Search for the cell housing the specified text and yield its (x, y) center coordinate. 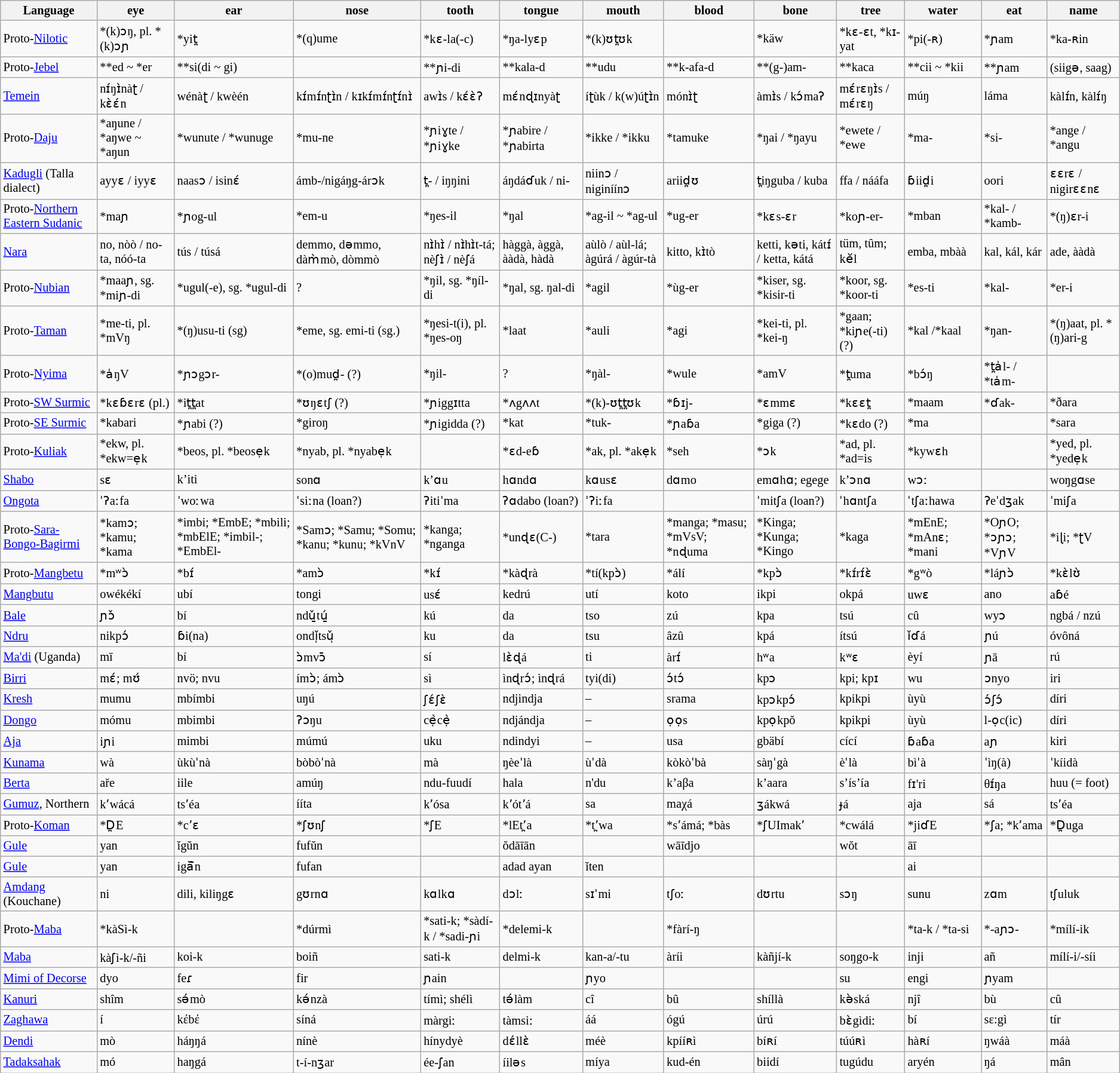
*it̪t̪at (234, 403)
iɲi (135, 741)
ffa / nááfa (871, 180)
shîm (135, 999)
míya (623, 1062)
bû (708, 999)
*sʼámá; *bàs (708, 824)
*(q)ume (357, 38)
*nyab, pl. *nyabẹk (357, 452)
kə̀ská (871, 999)
*ka-ʀin (1084, 38)
kòkòˈbà (708, 762)
*imbi; *EmbE; *mbili; *mbElE; *imbil-; *EmbEl- (234, 536)
wà (135, 762)
sàŋˈgà (795, 762)
haŋgá (234, 1062)
àríi (708, 957)
biidí (795, 1062)
*ʃE (460, 824)
*kamɔ; *kamu; *kama (135, 536)
ade, ààdà (1084, 251)
*ŋesi-t(i), pl. *ŋes-oŋ (460, 331)
*kɛ̀lʊ̀ (1084, 574)
*ta-k / *ta-si (943, 928)
*kei-ti, pl. *kei-ŋ (795, 331)
dɔlː (541, 894)
*ŋes-il (460, 216)
*ɲog-ul (234, 216)
múŋ (943, 96)
ŋwáà (1014, 1041)
ndjándja (541, 721)
*ma (943, 423)
naasɔ / isinɛ́ (234, 180)
*ʃa; *kʼama (1014, 824)
sɔŋ (871, 894)
sε:gì (1014, 1020)
ˈmitʃa (loan?) (795, 501)
tree (871, 10)
ˈkíidà (1084, 762)
sá (1014, 804)
Kresh (49, 699)
kud-én (708, 1062)
*kanga; *nganga (460, 536)
name (1084, 10)
kέbέ (234, 1020)
sə́mò (234, 999)
ɲyo (623, 977)
*wunute / *wunuge (234, 138)
ikpi (795, 594)
*mʷɔ̀ (135, 574)
*kpɔ̀ (795, 574)
wyɔ (1014, 615)
mī (135, 657)
mílí-i/-síi (1084, 957)
kə́nzà (357, 999)
dili, kiliŋgɛ (234, 894)
bíʀí (795, 1041)
iri (1084, 677)
*Samɔ; *Samu; *Somu; *kanu; *kunu; *kVnV (357, 536)
*ɔk (795, 452)
bone (795, 10)
*ɲam (1014, 38)
*ange / *angu (1084, 138)
demmo, dəmmo, dàm̀mò, dòmmò (357, 251)
kàñjí-k (795, 957)
kʼótʼá (541, 804)
bòbòˈnà (357, 762)
*ŋan- (1014, 331)
Proto-Maba (49, 928)
*t̪a̍l- / *ta̍m- (1014, 374)
añ (1014, 957)
mò (135, 1041)
ɔ̀mvɔ̄ (357, 657)
aryén (943, 1062)
*cwálá (871, 824)
*kat (541, 423)
mouth (623, 10)
tso (623, 615)
nvö; nvu (234, 677)
huu (= foot) (1084, 783)
*beos, pl. *beosẹk (234, 452)
ùˈdà (623, 762)
kpọkpŏ (795, 721)
ɲú (1014, 636)
*ɛd-eɓ (541, 452)
ìnɖrɔ́; ìnɖrá (541, 677)
ano (1014, 594)
*giga (?) (795, 423)
emɑhɑ; egege (795, 479)
*t̪uma (871, 374)
*es-ti (943, 288)
Shabo (49, 479)
*bɪ́ (234, 574)
*yit̪ (234, 38)
*ŋa-lyɛp (541, 38)
mó (135, 1062)
kan-a/-tu (623, 957)
*kɛɓɛrɛ (pl.) (135, 403)
tsú (871, 615)
Proto-Jebel (49, 67)
**kala-d (541, 67)
kal, kál, kár (1014, 251)
Kanuri (49, 999)
soŋgo-k (871, 957)
íilǝs (541, 1062)
hala (541, 783)
Proto-SW Surmic (49, 403)
Dongo (49, 721)
aja (943, 804)
*ikke / *ikku (623, 138)
úrú (795, 1020)
*si- (1014, 138)
nɪ́ŋɪ̀nàʈ / kɛ̀ɛ́n (135, 96)
**udu (623, 67)
ear (234, 10)
Tadaksahak (49, 1062)
Gumuz, Northern (49, 804)
*tuk- (623, 423)
uku (460, 741)
Mimi of Decorse (49, 977)
*ɲiɣte / *ɲiɣke (460, 138)
*mEnE; *mAnɛ; *mani (943, 536)
tongi (357, 594)
ˈmiʃa (1084, 501)
*ùg-er (708, 288)
ɲyam (1014, 977)
*manga; *masu; *mVsV; *nɖuma (708, 536)
*láɲɔ̀ (1014, 574)
*kaga (871, 536)
*Kinga; *Kunga; *Kingo (795, 536)
ariid̪ʊ (708, 180)
*lEtʼ̪a (541, 824)
*kɛs-ɛr (795, 216)
*agi (708, 331)
tüm, tûm; kè́l (871, 251)
Nara (49, 251)
ʒákwá (795, 804)
ai (943, 866)
ngbá / nzú (1084, 615)
*ag-il ~ *ag-ul (623, 216)
èyí (943, 657)
ĭgŭn (234, 846)
nínè (357, 1041)
bɛ̀gìdiː (871, 1020)
túúʀì (871, 1041)
ndjindja (541, 699)
kpɔkpɔ́ (795, 699)
*koɲ-er- (871, 216)
*(k)ɔŋ, pl. *(k)ɔɲ (135, 38)
inji (943, 957)
t̪iŋguba / kuba (795, 180)
*ug-er (708, 216)
ni (135, 894)
n'du (623, 783)
fufŭn (357, 846)
tə́làm (541, 999)
ku (460, 636)
t̪- / iŋŋini (460, 180)
ííta (357, 804)
Proto-Northern Eastern Sudanic (49, 216)
ketti, kəti, kátɪ́ / ketta, kátá (795, 251)
èˈlà (871, 762)
ǐɗá (943, 636)
sati-k (460, 957)
íʈùk / k(w)úʈɪ̀n (623, 96)
háŋŋá (234, 1041)
kɪ́mɪ́nʈɪ̀n / kɪkɪ́mɪ́nʈɪ́nɪ̀ (357, 96)
*aŋune / *aŋwe ~ *aŋun (135, 138)
ʔɔŋu (357, 721)
sɪˈmi (623, 894)
nose (357, 10)
lɛ̀ɖá (541, 657)
l-ọc(ic) (1014, 721)
**(g-)am- (795, 67)
ˈhɑntʃa (871, 501)
ndu-fuudí (460, 783)
utí (623, 594)
*kɪ́rɪ́ɛ̀ (871, 574)
wénàʈ / kwèén (234, 96)
uwɛ (943, 594)
sunu (943, 894)
*ŋai / *ŋayu (795, 138)
wu (943, 677)
kpɔ (795, 677)
dɛ́llɛ̀ (541, 1041)
tàmsiː (541, 1020)
maχá (708, 804)
mà (460, 762)
*ma- (943, 138)
wŏt (871, 846)
bù (1014, 999)
Proto-Kuliak (49, 452)
tooth (460, 10)
*sara (1084, 423)
*amV (795, 374)
ˈtʃaːhawa (943, 501)
k’ɑu (460, 479)
Proto-Daju (49, 138)
**kaca (871, 67)
*ɲabi (?) (234, 423)
sonɑ (357, 479)
Kadugli (Talla dialect) (49, 180)
ondǐ̹tsǔ̹ (357, 636)
síná (357, 1020)
ímɔ̀; ámɔ̀ (357, 677)
*a̍ŋV (135, 374)
*(o)mud̪- (?) (357, 374)
kʷɛ (871, 657)
ógú (708, 1020)
*ŋal, sg. ŋal-di (541, 288)
*(k)ʊt̪ʊk (623, 38)
ɓi(na) (234, 636)
áá (623, 1020)
àrɪ́ (708, 657)
kiri (1084, 741)
màrgiː (460, 1020)
zɑm (1014, 894)
hʷa (795, 657)
ʔɑdabo (loan?) (541, 501)
**k-afa-d (708, 67)
*eme, sg. emi-ti (sg.) (357, 331)
*mban (943, 216)
Ongota (49, 501)
ɓiid̪i (943, 180)
*kɪ́ (460, 574)
eye (135, 10)
tír (1084, 1020)
delmi-k (541, 957)
*tara (623, 536)
kpa (795, 615)
niinɔ / niginíínɔ (623, 180)
*er-i (1084, 288)
*wule (708, 374)
okpá (871, 594)
blood (708, 10)
*dúrmì (357, 928)
ˈsiːna (loan?) (357, 501)
gbäbí (795, 741)
aře (135, 783)
*ŋàl- (623, 374)
ɟá (871, 804)
kɑlkɑ (460, 894)
*laat (541, 331)
*kɛ-ɛt, *kɪ-yat (871, 38)
*mílí-ik (1084, 928)
dʊrtu (795, 894)
kàʃì-k/-ñi (135, 957)
tús / túsá (234, 251)
mimbi (234, 741)
wɔː (943, 479)
mónɪ̀ʈ (708, 96)
kpá (795, 636)
Proto-Nubian (49, 288)
múmú (357, 741)
*kabari (135, 423)
*agil (623, 288)
cî (623, 999)
mɛ́rɛŋɪ̀s / mɛ́rɛŋ (871, 96)
Dendi (49, 1041)
*ʌgʌʌt (541, 403)
sa (623, 804)
k’ɔnɑ (871, 479)
aɓé (1084, 594)
*kàSì-k (135, 928)
*ɲɔgɔr- (234, 374)
*ɲabire / *ɲabirta (541, 138)
*kɛdo (?) (871, 423)
kàlɪ́n, kàlɪ́ŋ (1084, 96)
*kywɛh (943, 452)
*yed, pl. *yedẹk (1084, 452)
*D̪E (135, 824)
ùkùˈnà (234, 762)
*jiɗE (943, 824)
*(ŋ)ɛr-i (1084, 216)
ŋá (1014, 1062)
ámb-/nigáŋg-árɔk (357, 180)
mbímbi (234, 699)
Proto-Nyima (49, 374)
*kɛ-la(-c) (460, 38)
āī (943, 846)
aɲ (1014, 741)
nikpɔ́ (135, 636)
*ɛmmɛ (795, 403)
*ewete / *ewe (871, 138)
*sati-k; *sàdí-k / *sadi-ɲi (460, 928)
máà (1084, 1041)
*unɖɛ(C-) (541, 536)
tʃuluk (1084, 894)
*ðara (1084, 403)
wāīdjo (708, 846)
*kal /*kaal (943, 331)
usa (708, 741)
cící (871, 741)
*D̪uga (1084, 824)
ʔitiˈma (460, 501)
emba, mbàà (943, 251)
*kiser, sg. *kisir-ti (795, 288)
dɑmo (708, 479)
**ed ~ *er (135, 67)
oori (1014, 180)
no, nòò / no-ta, nóó-ta (135, 251)
ˈìŋ(à) (1014, 762)
t-í-nʒar (357, 1062)
mumu (135, 699)
**si(di ~ gi) (234, 67)
θɪ́ŋa (1014, 783)
kʼósa (460, 804)
*ŋal (541, 216)
*koor, sg. *koor-ti (871, 288)
tsu (623, 636)
*ɲaɓa (708, 423)
*ɗak- (1014, 403)
*ekw, pl. *ekw=ẹk (135, 452)
*pi(-ʀ) (943, 38)
ˈwoːwa (234, 501)
*ʃUImakʼ (795, 824)
tugúdu (871, 1062)
*fàrí-ŋ (708, 928)
*maaɲ, sg. *miɲ-di (135, 288)
Amdang (Kouchane) (49, 894)
âzû (708, 636)
ɛɛrɛ / nigirɛɛnɛ (1084, 180)
*kal- (1014, 288)
*amɔ̀ (357, 574)
zú (708, 615)
ítsú (871, 636)
*ʃʊnʃ (357, 824)
ɓaɓa (943, 741)
k’aara (795, 783)
hàggà, àggà, ààdà, hàdà (541, 251)
dyo (135, 977)
óvôná (1084, 636)
ˈʔaːfa (135, 501)
Zaghawa (49, 1020)
amúŋ (357, 783)
*ugul(-e), sg. *ugul-di (234, 288)
ŏdāīān (541, 846)
*mu-ne (357, 138)
koto (708, 594)
ˈʔiːfa (623, 501)
ubí (234, 594)
*ʊŋɛtʃ (?) (357, 403)
*cʼɛ (234, 824)
láma (1014, 96)
mân (1084, 1062)
usɛ́ (460, 594)
tyi(di) (623, 677)
Birri (49, 677)
mómu (135, 721)
*gʷò (943, 574)
bìˈà (943, 762)
sɛ (135, 479)
*tʼ̪wa (623, 824)
Bale (49, 615)
*(k)-ʊt̪t̪ʊk (623, 403)
Proto-Koman (49, 824)
tʃoː (708, 894)
*iɭi; *ʈV (1084, 536)
àmɪ̀s / kɔ́maʔ (795, 96)
hínydyè (460, 1041)
tongue (541, 10)
Temein (49, 96)
uŋú (357, 699)
mɛ́; mʊ́ (135, 677)
ʔeˈdʒak (1014, 501)
ɔ́tɔ́ (708, 677)
gʊrnɑ (357, 894)
**cii ~ *kii (943, 67)
su (871, 977)
Proto-Sara-Bongo-Bagirmi (49, 536)
Proto-Nilotic (49, 38)
iile (234, 783)
tímì; shélì (460, 999)
ʃɛ́ʃɛ̀ (460, 699)
ɲā (1014, 657)
Ndru (49, 636)
ɲain (460, 977)
owékékí (135, 594)
*(ŋ)usu-ti (sg) (234, 331)
hɑndɑ (541, 479)
shíllà (795, 999)
*me-ti, pl. *mVŋ (135, 331)
*auli (623, 331)
*-aɲɔ- (1014, 928)
boiñ (357, 957)
njî (943, 999)
*ɓɪj- (708, 403)
*em-u (357, 216)
Kunama (49, 762)
adad ayan (541, 866)
k’iti (234, 479)
nɪ̀hɪ̀ / nɪ̀hɪ̀t-tá; nèʃɪ̀ / nèʃá (460, 251)
ɔ́ʃɔ́ (1014, 699)
*ŋil- (460, 374)
(siigə, saag) (1084, 67)
Proto-Taman (49, 331)
méè (623, 1041)
Berta (49, 783)
koi-k (234, 957)
*maam (943, 403)
sí (460, 657)
ndindyi (541, 741)
**ɲi-di (460, 67)
*álí (708, 574)
mbimbi (234, 721)
*tamuke (708, 138)
*giroŋ (357, 423)
ĭten (623, 866)
ŋèeˈlà (541, 762)
kpi; kpɪ (871, 677)
*delemi-k (541, 928)
woŋgɑse (1084, 479)
ti (623, 657)
ndǔ̱tú̱ (357, 615)
feɾ (234, 977)
ɔnyo (1014, 677)
*ɲiggɪtta (460, 403)
awɪ̀s / kɛ́ɛ̀ʔ (460, 96)
Maba (49, 957)
ayyɛ / iyyɛ (135, 180)
rú (1084, 657)
s’ís’ía (871, 783)
*ŋil, sg. *ŋíl-di (460, 288)
í (135, 1020)
*gaan; *kiɲe(-ti) (?) (871, 331)
áŋdáɗuk / ni- (541, 180)
Proto-SE Surmic (49, 423)
Aja (49, 741)
cẹ̀cẹ̀ (460, 721)
srama (708, 699)
*maɲ (135, 216)
igă̄n (234, 866)
Ma'di (Uganda) (49, 657)
*ɲigidda (?) (460, 423)
fɪ'ri (943, 783)
ɲɔ̌ (135, 615)
kú (460, 615)
*seh (708, 452)
Mangbutu (49, 594)
*(ŋ)aat, pl. *(ŋ)ari-g (1084, 331)
kedrú (541, 594)
k’aβa (708, 783)
eat (1014, 10)
fir (357, 977)
kitto, kɪ̀tò (708, 251)
ée-ʃan (460, 1062)
*ak, pl. *akẹk (623, 452)
Language (49, 10)
*ad, pl. *ad=is (871, 452)
*kàɖrà (541, 574)
kɑusɛ (623, 479)
*käw (795, 38)
mɛ́nɖɪnyàʈ (541, 96)
kʼwácá (135, 804)
*kal- / *kamb- (1014, 216)
engi (943, 977)
hàʀí (943, 1041)
ọọs (708, 721)
**ɲam (1014, 67)
kpííʀì (708, 1041)
*bɔ́ŋ (943, 374)
sì (460, 677)
aùlò / aùl-lá; àgúrá / àgúr-tà (623, 251)
*tí(kpɔ̀) (623, 574)
*OɲO; *ɔɲɔ; *VɲV (1014, 536)
*kɛɛt̪ (871, 403)
fufan (357, 866)
water (943, 10)
Proto-Mangbetu (49, 574)
